Determine the [x, y] coordinate at the center of the cell enclosing the given text.  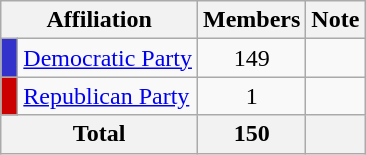
Note [336, 20]
Members [251, 20]
Democratic Party [108, 58]
149 [251, 58]
1 [251, 96]
Republican Party [108, 96]
150 [251, 134]
Total [100, 134]
Affiliation [100, 20]
